Capture the cell that displays the provided text and extract its [X, Y] central coordinate. 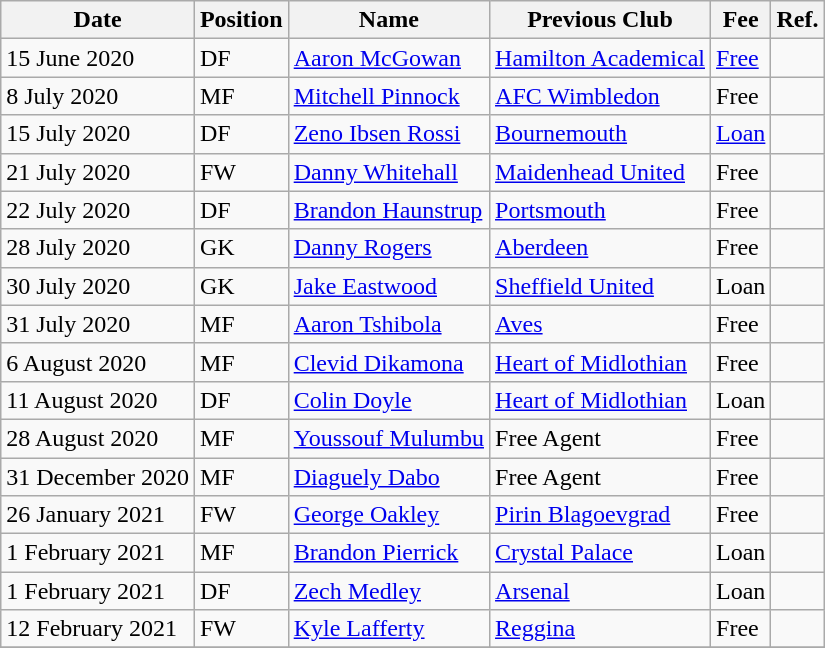
Brandon Pierrick [388, 553]
Date [98, 20]
Danny Rogers [388, 248]
Sheffield United [600, 286]
Clevid Dikamona [388, 362]
26 January 2021 [98, 515]
15 June 2020 [98, 58]
Brandon Haunstrup [388, 210]
28 August 2020 [98, 438]
Maidenhead United [600, 172]
15 July 2020 [98, 134]
Bournemouth [600, 134]
28 July 2020 [98, 248]
Reggina [600, 629]
Kyle Lafferty [388, 629]
31 July 2020 [98, 324]
Name [388, 20]
Aaron Tshibola [388, 324]
31 December 2020 [98, 477]
8 July 2020 [98, 96]
Zech Medley [388, 591]
Portsmouth [600, 210]
22 July 2020 [98, 210]
Fee [741, 20]
Danny Whitehall [388, 172]
George Oakley [388, 515]
Ref. [798, 20]
Jake Eastwood [388, 286]
30 July 2020 [98, 286]
Pirin Blagoevgrad [600, 515]
Youssouf Mulumbu [388, 438]
12 February 2021 [98, 629]
Aves [600, 324]
Aaron McGowan [388, 58]
21 July 2020 [98, 172]
6 August 2020 [98, 362]
Zeno Ibsen Rossi [388, 134]
Position [241, 20]
AFC Wimbledon [600, 96]
11 August 2020 [98, 400]
Diaguely Dabo [388, 477]
Crystal Palace [600, 553]
Hamilton Academical [600, 58]
Colin Doyle [388, 400]
Mitchell Pinnock [388, 96]
Arsenal [600, 591]
Aberdeen [600, 248]
Previous Club [600, 20]
